Capture the cell that displays the provided text and extract its (X, Y) central coordinate. 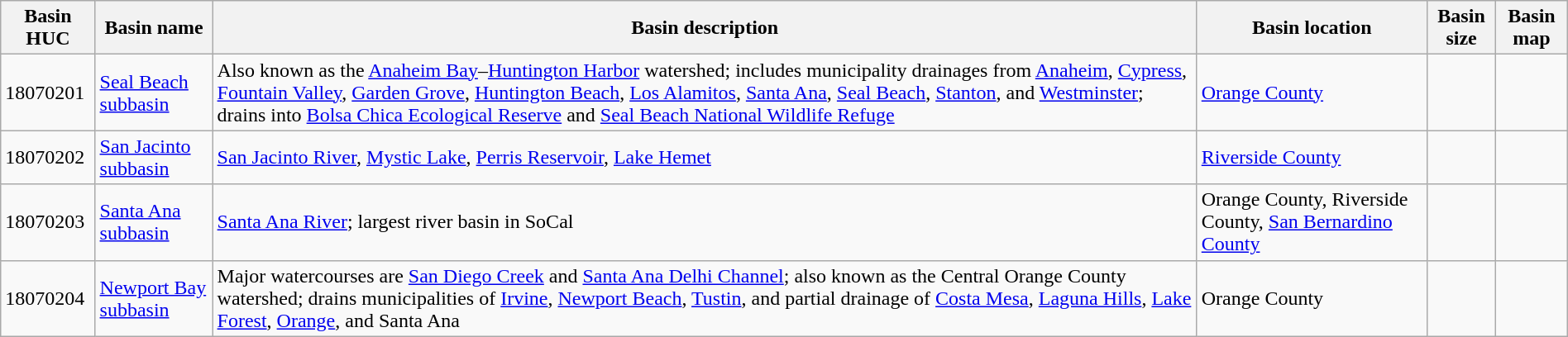
Seal Beach subbasin (154, 93)
18070204 (48, 298)
San Jacinto River, Mystic Lake, Perris Reservoir, Lake Hemet (705, 157)
Basin name (154, 28)
Riverside County (1312, 157)
Santa Ana River; largest river basin in SoCal (705, 222)
Orange County, Riverside County, San Bernardino County (1312, 222)
Santa Ana subbasin (154, 222)
Basin HUC (48, 28)
Basin description (705, 28)
18070203 (48, 222)
Basin size (1461, 28)
San Jacinto subbasin (154, 157)
Newport Bay subbasin (154, 298)
Basin map (1532, 28)
18070201 (48, 93)
18070202 (48, 157)
Basin location (1312, 28)
